Output the [X, Y] coordinate of the center of the cell containing the given text.  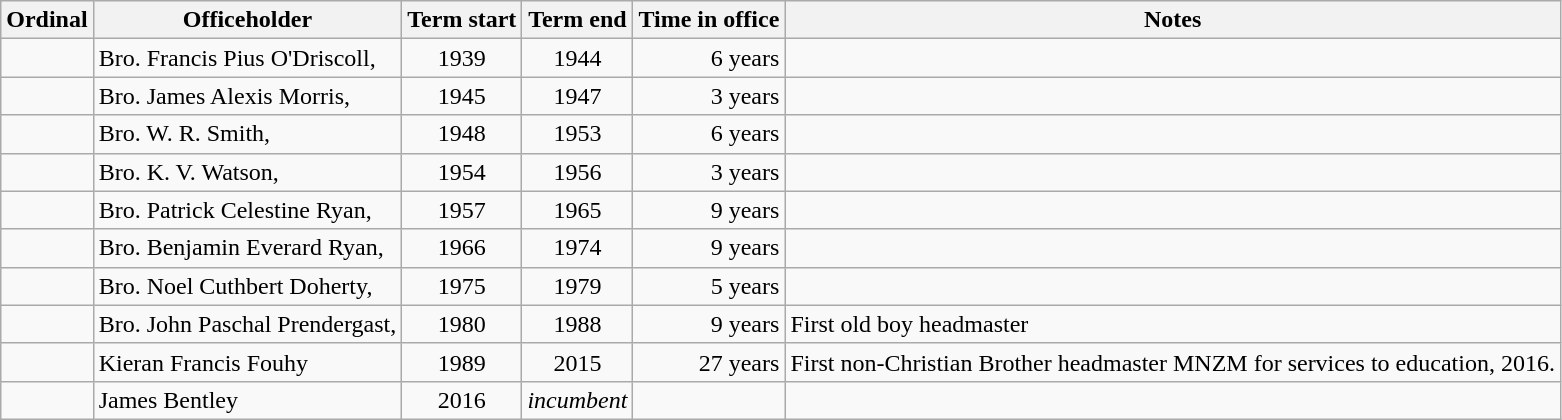
27 years [709, 362]
1975 [462, 286]
1944 [578, 58]
1974 [578, 248]
Bro. Benjamin Everard Ryan, [248, 248]
1947 [578, 96]
5 years [709, 286]
1966 [462, 248]
Bro. James Alexis Morris, [248, 96]
Kieran Francis Fouhy [248, 362]
Bro. Francis Pius O'Driscoll, [248, 58]
incumbent [578, 400]
1989 [462, 362]
Officeholder [248, 20]
First old boy headmaster [1173, 324]
James Bentley [248, 400]
1979 [578, 286]
1954 [462, 172]
1948 [462, 134]
Term end [578, 20]
Bro. K. V. Watson, [248, 172]
2015 [578, 362]
Bro. Patrick Celestine Ryan, [248, 210]
Time in office [709, 20]
Ordinal [47, 20]
1939 [462, 58]
1945 [462, 96]
1988 [578, 324]
Bro. W. R. Smith, [248, 134]
1965 [578, 210]
Term start [462, 20]
1953 [578, 134]
1957 [462, 210]
Bro. Noel Cuthbert Doherty, [248, 286]
First non-Christian Brother headmaster MNZM for services to education, 2016. [1173, 362]
2016 [462, 400]
1956 [578, 172]
1980 [462, 324]
Notes [1173, 20]
Bro. John Paschal Prendergast, [248, 324]
